Provide the [x, y] coordinate of the cell's center where the given text is located.  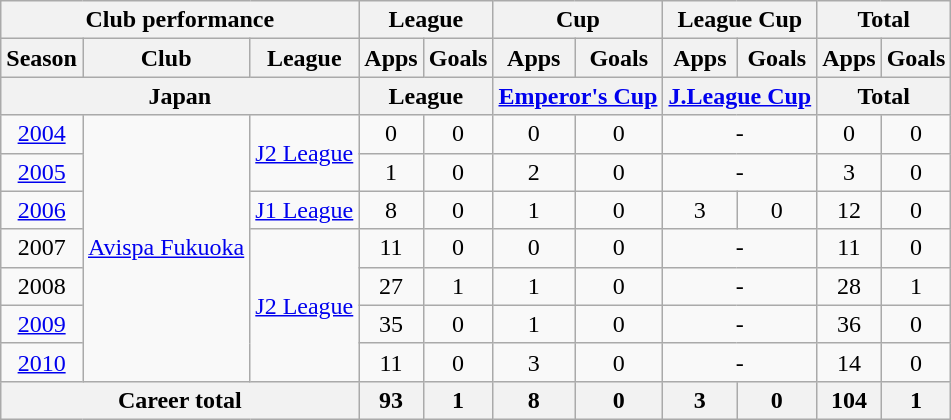
2010 [42, 362]
Season [42, 58]
Emperor's Cup [578, 96]
Club performance [180, 20]
Cup [578, 20]
14 [849, 362]
35 [391, 324]
2009 [42, 324]
2005 [42, 172]
Career total [180, 400]
12 [849, 210]
Japan [180, 96]
2008 [42, 286]
2006 [42, 210]
J1 League [304, 210]
Club [166, 58]
2007 [42, 248]
J.League Cup [740, 96]
36 [849, 324]
104 [849, 400]
28 [849, 286]
93 [391, 400]
2004 [42, 134]
2 [534, 172]
Avispa Fukuoka [166, 248]
League Cup [740, 20]
27 [391, 286]
